Scan for the cell matching the given text and deliver its (x, y) coordinate at center. 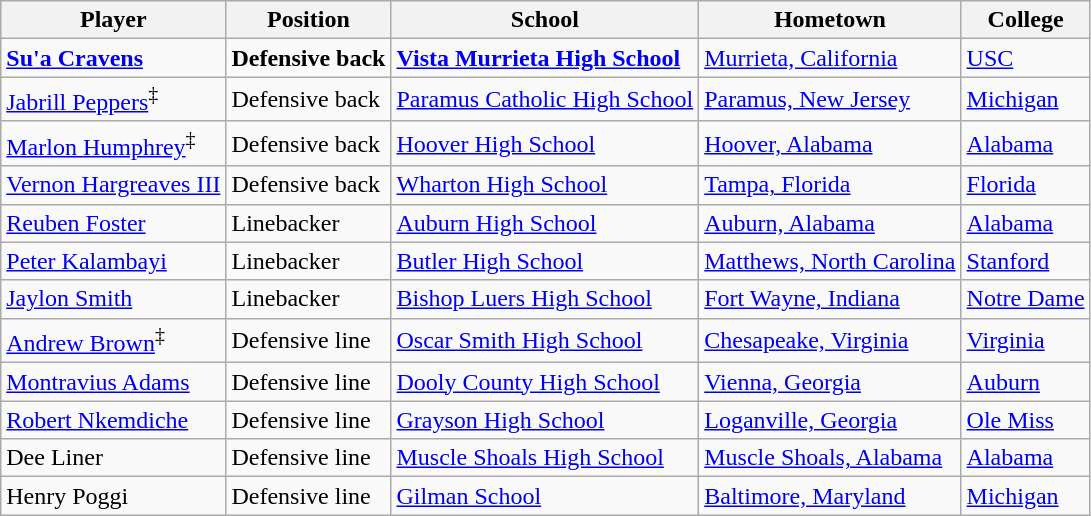
Auburn (1026, 382)
USC (1026, 58)
Matthews, North Carolina (830, 261)
Montravius Adams (114, 382)
Hoover High School (545, 144)
School (545, 20)
Grayson High School (545, 420)
Florida (1026, 185)
Player (114, 20)
Muscle Shoals High School (545, 458)
Stanford (1026, 261)
Dee Liner (114, 458)
Vienna, Georgia (830, 382)
Hoover, Alabama (830, 144)
Bishop Luers High School (545, 299)
Muscle Shoals, Alabama (830, 458)
College (1026, 20)
Chesapeake, Virginia (830, 340)
Murrieta, California (830, 58)
Dooly County High School (545, 382)
Paramus, New Jersey (830, 100)
Auburn, Alabama (830, 223)
Andrew Brown‡ (114, 340)
Vista Murrieta High School (545, 58)
Paramus Catholic High School (545, 100)
Tampa, Florida (830, 185)
Jabrill Peppers‡ (114, 100)
Notre Dame (1026, 299)
Peter Kalambayi (114, 261)
Robert Nkemdiche (114, 420)
Virginia (1026, 340)
Ole Miss (1026, 420)
Fort Wayne, Indiana (830, 299)
Hometown (830, 20)
Reuben Foster (114, 223)
Su'a Cravens (114, 58)
Position (308, 20)
Loganville, Georgia (830, 420)
Butler High School (545, 261)
Baltimore, Maryland (830, 496)
Marlon Humphrey‡ (114, 144)
Gilman School (545, 496)
Auburn High School (545, 223)
Jaylon Smith (114, 299)
Wharton High School (545, 185)
Vernon Hargreaves III (114, 185)
Oscar Smith High School (545, 340)
Henry Poggi (114, 496)
